Search for the cell housing the specified text and yield its [X, Y] center coordinate. 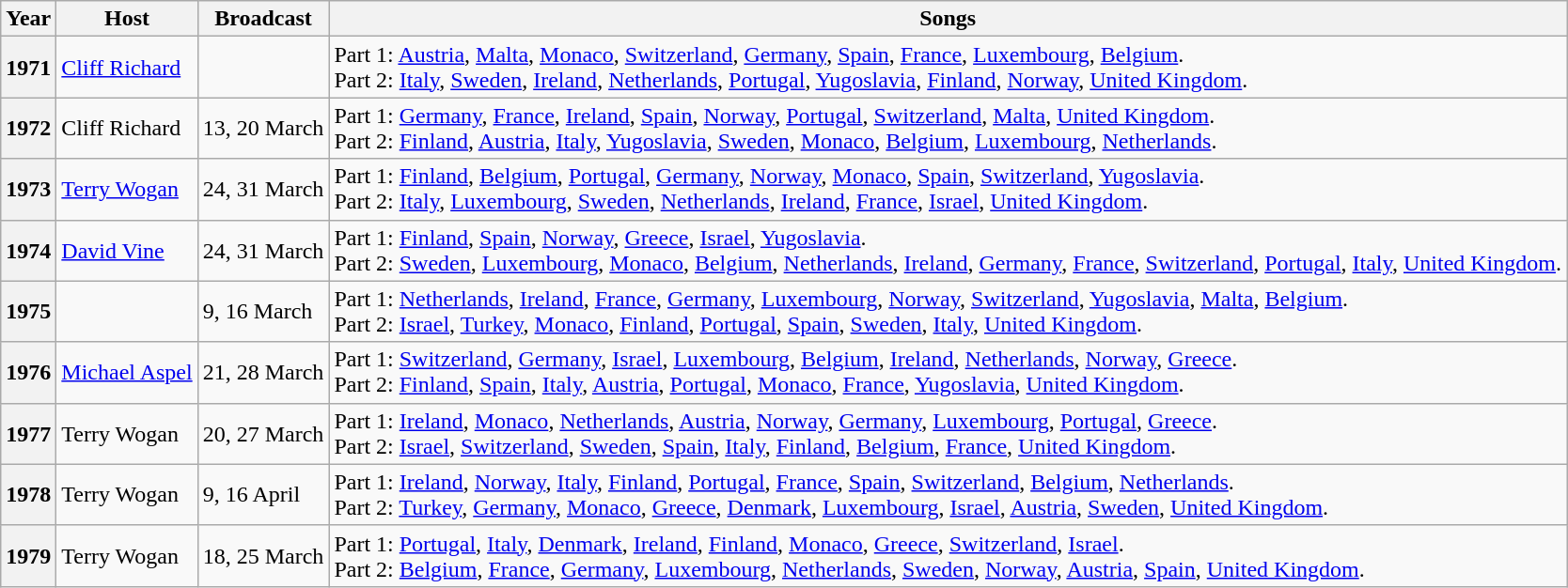
David Vine [127, 250]
1976 [28, 372]
9, 16 March [263, 312]
1974 [28, 250]
18, 25 March [263, 556]
1975 [28, 312]
21, 28 March [263, 372]
9, 16 April [263, 494]
Host [127, 19]
Michael Aspel [127, 372]
20, 27 March [263, 434]
1972 [28, 128]
1979 [28, 556]
Broadcast [263, 19]
1978 [28, 494]
Year [28, 19]
1973 [28, 190]
1977 [28, 434]
1971 [28, 68]
13, 20 March [263, 128]
Songs [948, 19]
